For the text-containing cell, return its midpoint in (x, y) coordinate format. 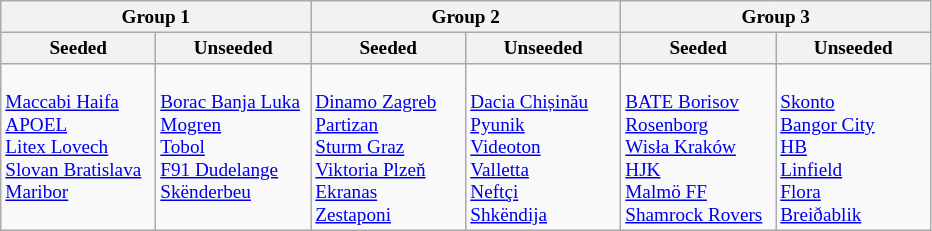
Group 3 (776, 17)
Dacia Chișinău Pyunik Videoton Valletta Neftçi Shkëndija (544, 148)
Group 2 (466, 17)
Skonto Bangor City HB Linfield Flora Breiðablik (854, 148)
Dinamo Zagreb Partizan Sturm Graz Viktoria Plzeň Ekranas Zestaponi (388, 148)
Group 1 (156, 17)
Borac Banja Luka Mogren Tobol F91 Dudelange Skënderbeu (234, 148)
Maccabi Haifa APOEL Litex Lovech Slovan Bratislava Maribor (78, 148)
BATE Borisov Rosenborg Wisła Kraków HJK Malmö FF Shamrock Rovers (698, 148)
